Search for the cell housing the specified text and yield its (X, Y) center coordinate. 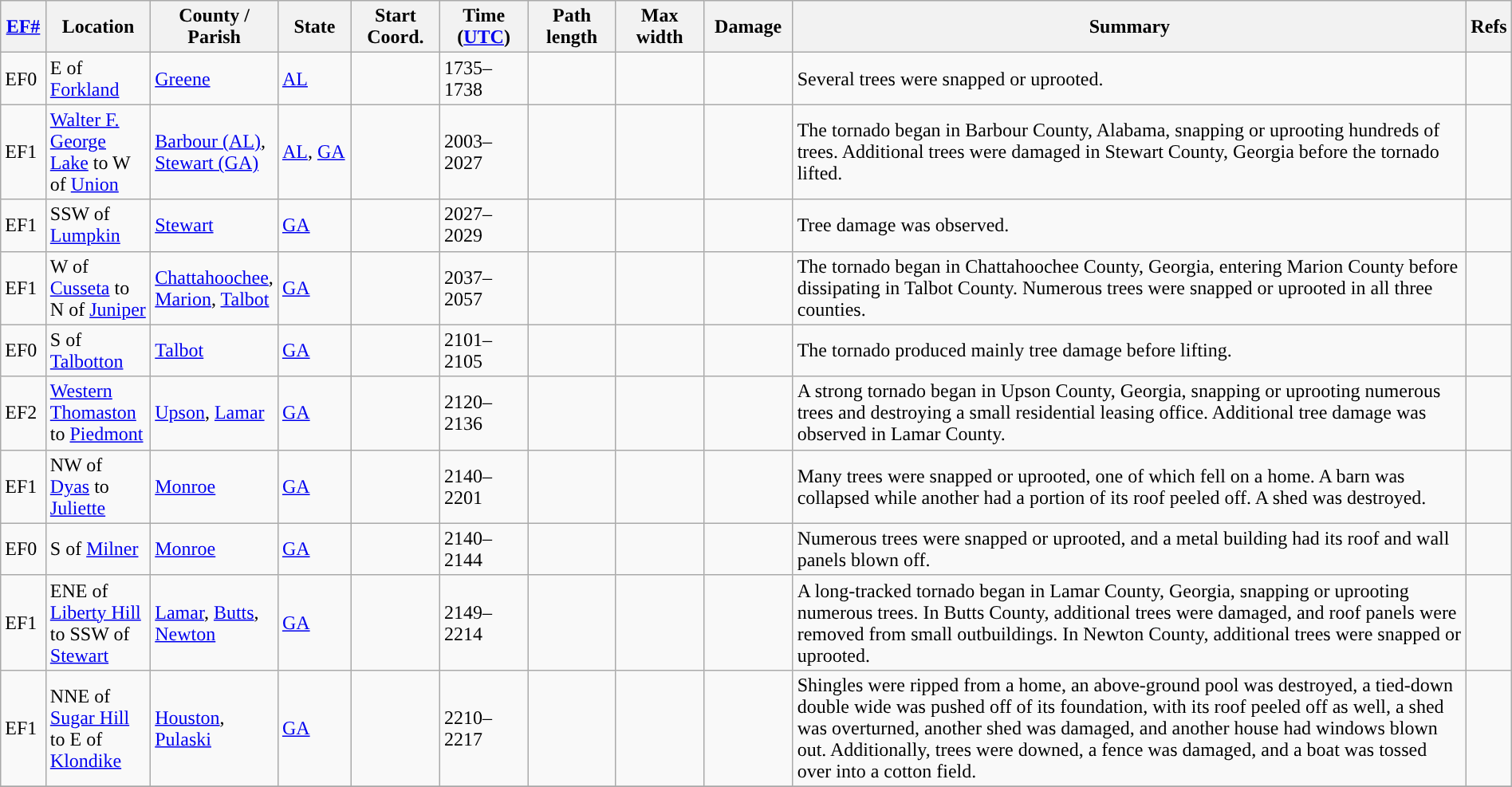
Stewart (215, 225)
2027–2029 (483, 225)
2101–2105 (483, 351)
Numerous trees were snapped or uprooted, and a metal building had its roof and wall panels blown off. (1129, 549)
Max width (660, 27)
AL, GA (314, 151)
Start Coord. (396, 27)
Talbot (215, 351)
Western Thomaston to Piedmont (97, 413)
Summary (1129, 27)
2003–2027 (483, 151)
EF2 (24, 413)
S of Talbotton (97, 351)
S of Milner (97, 549)
AL (314, 78)
2037–2057 (483, 288)
2140–2144 (483, 549)
NNE of Sugar Hill to E of Klondike (97, 728)
The tornado produced mainly tree damage before lifting. (1129, 351)
2210–2217 (483, 728)
ENE of Liberty Hill to SSW of Stewart (97, 622)
Upson, Lamar (215, 413)
E of Forkland (97, 78)
W of Cusseta to N of Juniper (97, 288)
State (314, 27)
Damage (748, 27)
2120–2136 (483, 413)
Lamar, Butts, Newton (215, 622)
NW of Dyas to Juliette (97, 486)
County / Parish (215, 27)
Several trees were snapped or uprooted. (1129, 78)
2140–2201 (483, 486)
2149–2214 (483, 622)
Refs (1490, 27)
Walter F. George Lake to W of Union (97, 151)
Barbour (AL), Stewart (GA) (215, 151)
Houston, Pulaski (215, 728)
Time (UTC) (483, 27)
SSW of Lumpkin (97, 225)
Tree damage was observed. (1129, 225)
1735–1738 (483, 78)
Path length (572, 27)
Chattahoochee, Marion, Talbot (215, 288)
Location (97, 27)
Greene (215, 78)
EF# (24, 27)
